Return (x, y) of the center of cell containing provided text 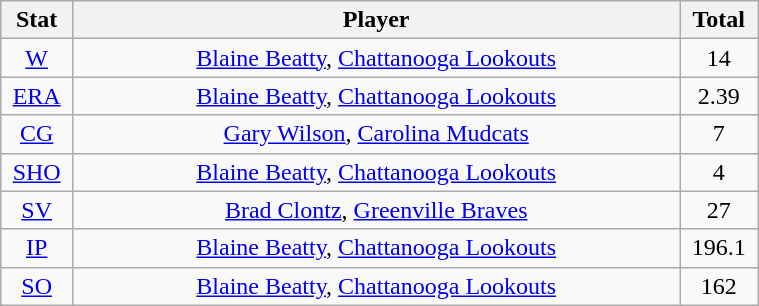
Total (719, 20)
4 (719, 172)
Gary Wilson, Carolina Mudcats (376, 134)
SHO (37, 172)
162 (719, 286)
W (37, 58)
Brad Clontz, Greenville Braves (376, 210)
SV (37, 210)
14 (719, 58)
ERA (37, 96)
SO (37, 286)
27 (719, 210)
2.39 (719, 96)
CG (37, 134)
Player (376, 20)
196.1 (719, 248)
IP (37, 248)
7 (719, 134)
Stat (37, 20)
